Detect which cell encompasses the target text, then output its (X, Y) center coordinate. 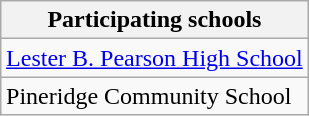
Participating schools (155, 20)
Pineridge Community School (155, 96)
Lester B. Pearson High School (155, 58)
